Search for the cell housing the specified text and yield its (x, y) center coordinate. 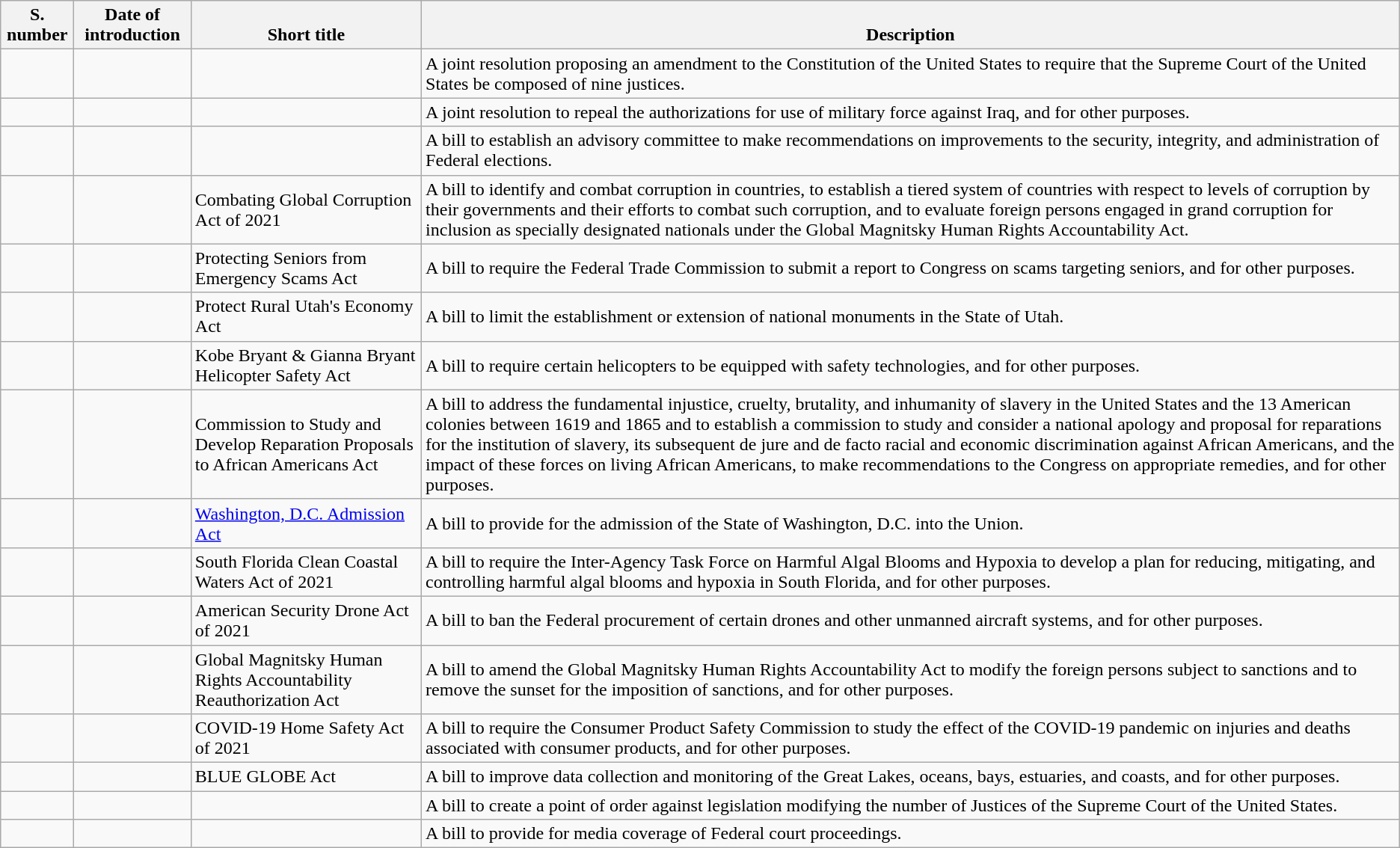
South Florida Clean Coastal Waters Act of 2021 (306, 571)
A joint resolution to repeal the authorizations for use of military force against Iraq, and for other purposes. (911, 112)
Short title (306, 25)
COVID-19 Home Safety Act of 2021 (306, 739)
A bill to require certain helicopters to be equipped with safety technologies, and for other purposes. (911, 365)
A bill to require the Federal Trade Commission to submit a report to Congress on scams targeting seniors, and for other purposes. (911, 268)
Global Magnitsky Human Rights Accountability Reauthorization Act (306, 679)
American Security Drone Act of 2021 (306, 621)
A bill to create a point of order against legislation modifying the number of Justices of the Supreme Court of the United States. (911, 805)
A bill to ban the Federal procurement of certain drones and other unmanned aircraft systems, and for other purposes. (911, 621)
BLUE GLOBE Act (306, 777)
Description (911, 25)
Kobe Bryant & Gianna Bryant Helicopter Safety Act (306, 365)
Protecting Seniors from Emergency Scams Act (306, 268)
Protect Rural Utah's Economy Act (306, 317)
Commission to Study and Develop Reparation Proposals to African Americans Act (306, 444)
Washington, D.C. Admission Act (306, 523)
A bill to provide for media coverage of Federal court proceedings. (911, 834)
A bill to limit the establishment or extension of national monuments in the State of Utah. (911, 317)
Combating Global Corruption Act of 2021 (306, 209)
A bill to provide for the admission of the State of Washington, D.C. into the Union. (911, 523)
A bill to improve data collection and monitoring of the Great Lakes, oceans, bays, estuaries, and coasts, and for other purposes. (911, 777)
S. number (37, 25)
Date of introduction (133, 25)
